Return [x, y] of the center of cell containing provided text 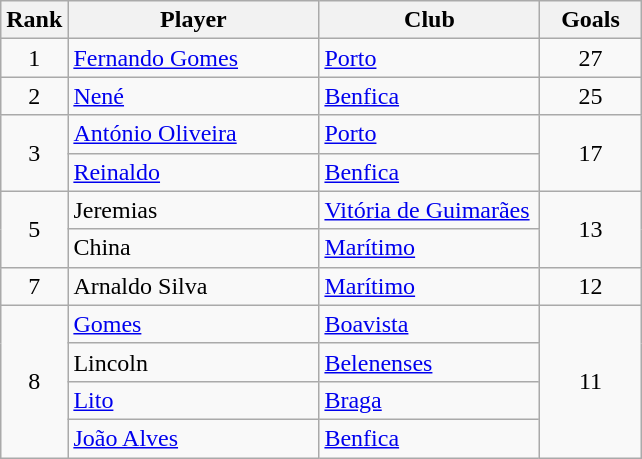
Vitória de Guimarães [430, 210]
Arnaldo Silva [194, 286]
Lincoln [194, 362]
Belenenses [430, 362]
7 [34, 286]
8 [34, 381]
27 [590, 58]
Player [194, 20]
Boavista [430, 324]
17 [590, 153]
1 [34, 58]
João Alves [194, 438]
Club [430, 20]
Nené [194, 96]
Fernando Gomes [194, 58]
25 [590, 96]
Goals [590, 20]
António Oliveira [194, 134]
Reinaldo [194, 172]
China [194, 248]
11 [590, 381]
13 [590, 229]
Lito [194, 400]
Jeremias [194, 210]
2 [34, 96]
5 [34, 229]
Rank [34, 20]
3 [34, 153]
Gomes [194, 324]
12 [590, 286]
Braga [430, 400]
